Identify which cell holds the provided text, then report its (X, Y) central coordinate. 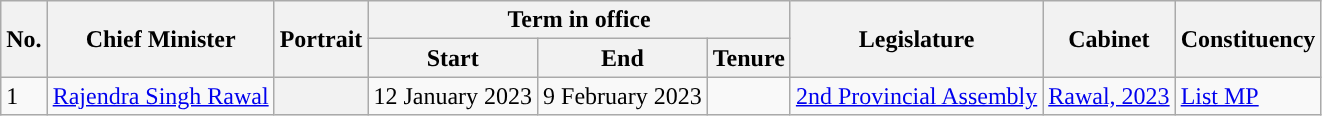
No. (24, 39)
Cabinet (1109, 39)
End (623, 58)
1 (24, 96)
Chief Minister (160, 39)
List MP (1248, 96)
Start (453, 58)
Tenure (748, 58)
Constituency (1248, 39)
Rajendra Singh Rawal (160, 96)
Legislature (916, 39)
9 February 2023 (623, 96)
Rawal, 2023 (1109, 96)
Portrait (321, 39)
12 January 2023 (453, 96)
Term in office (580, 20)
2nd Provincial Assembly (916, 96)
